Pinpoint the cell where the given text exists, returning its [X, Y] midpoint coordinate. 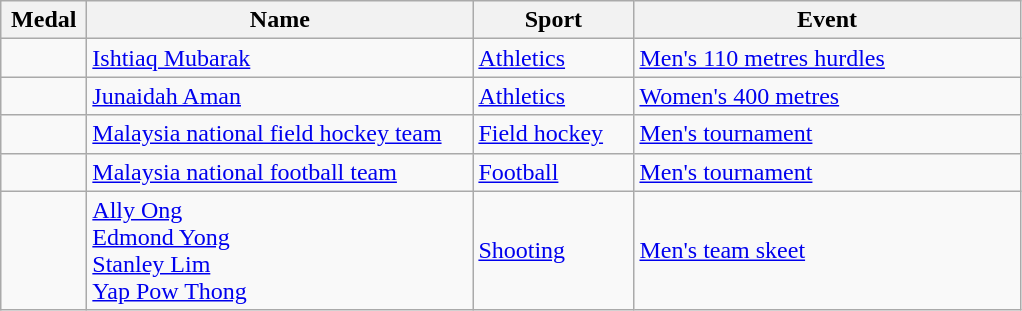
Women's 400 metres [827, 96]
Malaysia national football team [280, 172]
Medal [44, 20]
Men's 110 metres hurdles [827, 58]
Ally OngEdmond YongStanley LimYap Pow Thong [280, 250]
Malaysia national field hockey team [280, 134]
Football [554, 172]
Men's team skeet [827, 250]
Name [280, 20]
Shooting [554, 250]
Junaidah Aman [280, 96]
Sport [554, 20]
Field hockey [554, 134]
Ishtiaq Mubarak [280, 58]
Event [827, 20]
